Identify which cell holds the provided text, then report its (X, Y) central coordinate. 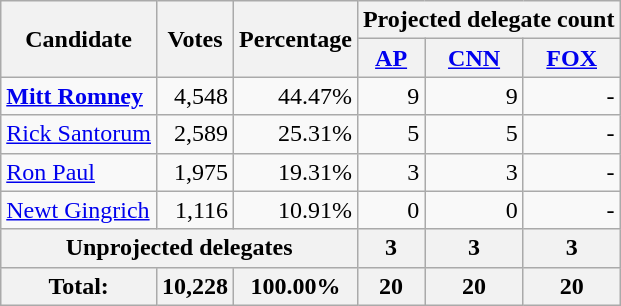
44.47% (296, 96)
Candidate (79, 39)
FOX (572, 58)
10,228 (194, 286)
CNN (474, 58)
Percentage (296, 39)
AP (390, 58)
4,548 (194, 96)
25.31% (296, 134)
2,589 (194, 134)
10.91% (296, 210)
19.31% (296, 172)
Ron Paul (79, 172)
100.00% (296, 286)
Projected delegate count (488, 20)
Unprojected delegates (180, 248)
1,116 (194, 210)
1,975 (194, 172)
Rick Santorum (79, 134)
Newt Gingrich (79, 210)
Total: (79, 286)
Votes (194, 39)
Mitt Romney (79, 96)
